Locate the cell with the specified text and output its [X, Y] center coordinate. 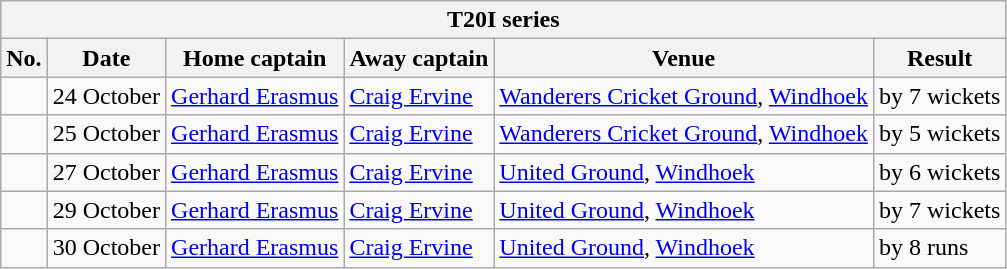
30 October [106, 248]
by 8 runs [939, 248]
Away captain [419, 58]
T20I series [504, 20]
27 October [106, 172]
by 5 wickets [939, 134]
Date [106, 58]
by 6 wickets [939, 172]
24 October [106, 96]
29 October [106, 210]
Home captain [255, 58]
Venue [684, 58]
Result [939, 58]
25 October [106, 134]
No. [24, 58]
